Return [X, Y] of the center of cell containing provided text 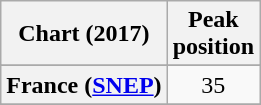
France (SNEP) [84, 85]
35 [213, 85]
Chart (2017) [84, 34]
Peak position [213, 34]
